Scan for the cell matching the given text and deliver its (X, Y) coordinate at center. 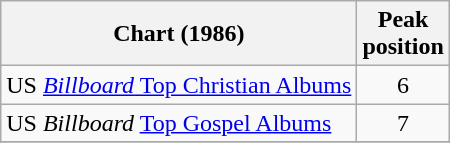
US Billboard Top Gospel Albums (179, 123)
7 (403, 123)
Chart (1986) (179, 34)
US Billboard Top Christian Albums (179, 85)
Peakposition (403, 34)
6 (403, 85)
